Extract the [x, y] coordinate from the center of the cell holding the provided text.  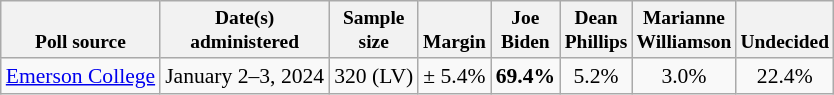
Poll source [80, 30]
± 5.4% [454, 76]
January 2–3, 2024 [244, 76]
JoeBiden [526, 30]
Undecided [785, 30]
5.2% [596, 76]
69.4% [526, 76]
Margin [454, 30]
Samplesize [374, 30]
Date(s)administered [244, 30]
22.4% [785, 76]
320 (LV) [374, 76]
Emerson College [80, 76]
MarianneWilliamson [684, 30]
DeanPhillips [596, 30]
3.0% [684, 76]
